For the text-containing cell, return its midpoint in [x, y] coordinate format. 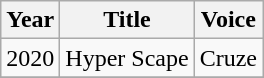
Title [127, 20]
Hyper Scape [127, 58]
2020 [30, 58]
Year [30, 20]
Cruze [228, 58]
Voice [228, 20]
